Provide the [X, Y] coordinate of the cell's center where the given text is located.  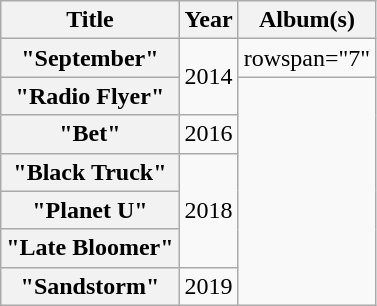
"Radio Flyer" [90, 96]
Year [208, 20]
"Black Truck" [90, 172]
2019 [208, 286]
"Sandstorm" [90, 286]
2014 [208, 77]
Album(s) [307, 20]
"Late Bloomer" [90, 248]
Title [90, 20]
rowspan="7" [307, 58]
"Bet" [90, 134]
"September" [90, 58]
"Planet U" [90, 210]
2016 [208, 134]
2018 [208, 210]
